Capture the cell that displays the provided text and extract its (x, y) central coordinate. 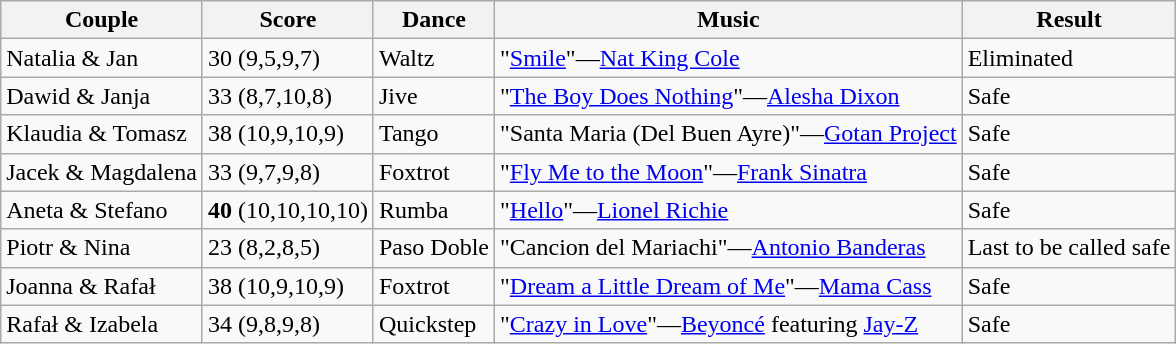
"Santa Maria (Del Buen Ayre)"—Gotan Project (729, 134)
30 (9,5,9,7) (288, 58)
33 (9,7,9,8) (288, 172)
Dance (434, 20)
Jive (434, 96)
"Dream a Little Dream of Me"—Mama Cass (729, 286)
Last to be called safe (1069, 248)
Paso Doble (434, 248)
Natalia & Jan (102, 58)
40 (10,10,10,10) (288, 210)
"Cancion del Mariachi"—Antonio Banderas (729, 248)
Rumba (434, 210)
33 (8,7,10,8) (288, 96)
Music (729, 20)
"Smile"—Nat King Cole (729, 58)
Dawid & Janja (102, 96)
Waltz (434, 58)
Piotr & Nina (102, 248)
Tango (434, 134)
"The Boy Does Nothing"—Alesha Dixon (729, 96)
23 (8,2,8,5) (288, 248)
Score (288, 20)
34 (9,8,9,8) (288, 324)
"Crazy in Love"—Beyoncé featuring Jay-Z (729, 324)
Eliminated (1069, 58)
Joanna & Rafał (102, 286)
Klaudia & Tomasz (102, 134)
Aneta & Stefano (102, 210)
"Hello"—Lionel Richie (729, 210)
Quickstep (434, 324)
Rafał & Izabela (102, 324)
Result (1069, 20)
Couple (102, 20)
"Fly Me to the Moon"—Frank Sinatra (729, 172)
Jacek & Magdalena (102, 172)
